Search for the cell housing the specified text and yield its (X, Y) center coordinate. 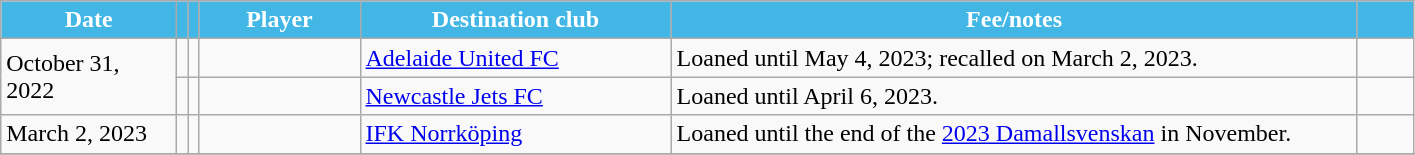
Fee/notes (1014, 20)
Newcastle Jets FC (516, 96)
IFK Norrköping (516, 134)
Loaned until the end of the 2023 Damallsvenskan in November. (1014, 134)
March 2, 2023 (89, 134)
Player (280, 20)
Adelaide United FC (516, 58)
October 31, 2022 (89, 77)
Destination club (516, 20)
Loaned until May 4, 2023; recalled on March 2, 2023. (1014, 58)
Loaned until April 6, 2023. (1014, 96)
Date (89, 20)
